Determine the [X, Y] coordinate at the center of the cell enclosing the given text.  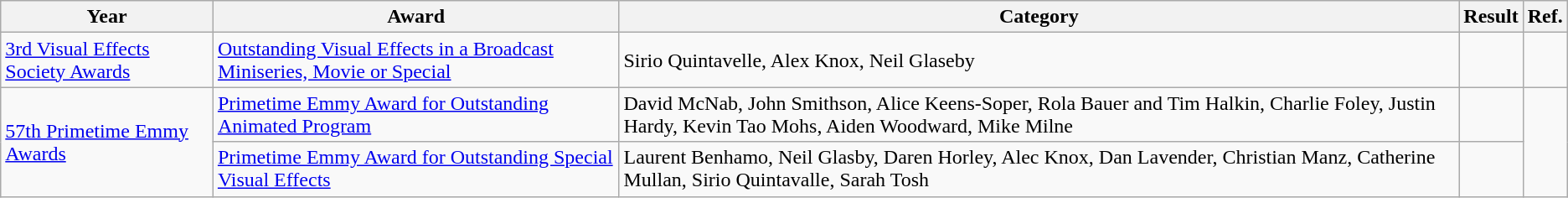
Sirio Quintavelle, Alex Knox, Neil Glaseby [1039, 60]
Primetime Emmy Award for Outstanding Animated Program [415, 114]
57th Primetime Emmy Awards [107, 142]
Outstanding Visual Effects in a Broadcast Miniseries, Movie or Special [415, 60]
Category [1039, 17]
Laurent Benhamo, Neil Glasby, Daren Horley, Alec Knox, Dan Lavender, Christian Manz, Catherine Mullan, Sirio Quintavalle, Sarah Tosh [1039, 169]
Ref. [1545, 17]
Award [415, 17]
Primetime Emmy Award for Outstanding Special Visual Effects [415, 169]
Result [1491, 17]
3rd Visual Effects Society Awards [107, 60]
Year [107, 17]
David McNab, John Smithson, Alice Keens-Soper, Rola Bauer and Tim Halkin, Charlie Foley, Justin Hardy, Kevin Tao Mohs, Aiden Woodward, Mike Milne [1039, 114]
